Search for the cell housing the specified text and yield its [x, y] center coordinate. 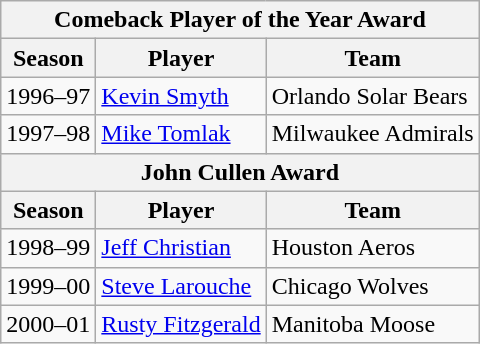
1998–99 [48, 248]
2000–01 [48, 324]
Comeback Player of the Year Award [240, 20]
Rusty Fitzgerald [181, 324]
1996–97 [48, 96]
Milwaukee Admirals [372, 134]
Steve Larouche [181, 286]
Jeff Christian [181, 248]
Mike Tomlak [181, 134]
1997–98 [48, 134]
Manitoba Moose [372, 324]
Houston Aeros [372, 248]
1999–00 [48, 286]
Chicago Wolves [372, 286]
John Cullen Award [240, 172]
Kevin Smyth [181, 96]
Orlando Solar Bears [372, 96]
